Return the [X, Y] coordinate for the center point of the cell that contains the specified text.  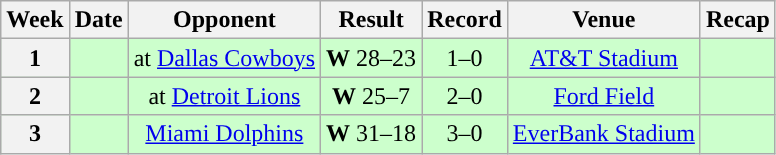
Opponent [224, 20]
1 [35, 58]
Venue [604, 20]
Record [465, 20]
W 31–18 [372, 134]
Ford Field [604, 96]
2 [35, 96]
1–0 [465, 58]
W 28–23 [372, 58]
2–0 [465, 96]
Result [372, 20]
at Detroit Lions [224, 96]
Recap [738, 20]
AT&T Stadium [604, 58]
Week [35, 20]
Date [98, 20]
at Dallas Cowboys [224, 58]
EverBank Stadium [604, 134]
Miami Dolphins [224, 134]
3–0 [465, 134]
3 [35, 134]
W 25–7 [372, 96]
